Find where the given text appears and provide that cell's center as [X, Y] coordinate. 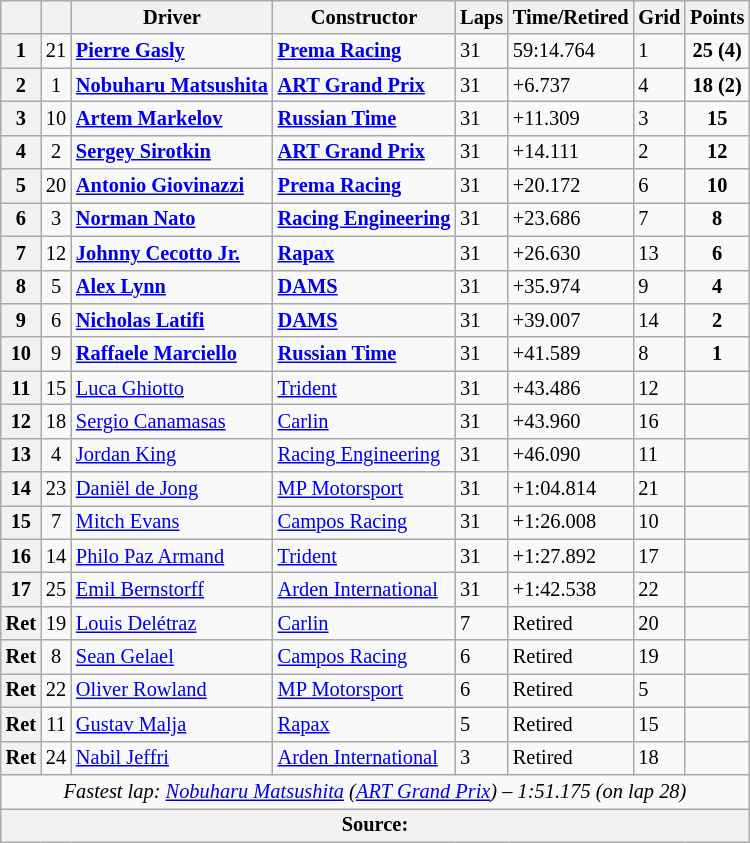
Driver [172, 17]
Laps [482, 17]
+43.486 [571, 388]
25 (4) [717, 51]
Emil Bernstorff [172, 589]
Nabil Jeffri [172, 758]
+39.007 [571, 320]
+1:27.892 [571, 556]
Sergey Sirotkin [172, 152]
Mitch Evans [172, 522]
Pierre Gasly [172, 51]
+23.686 [571, 219]
24 [56, 758]
Alex Lynn [172, 287]
Raffaele Marciello [172, 354]
Artem Markelov [172, 118]
Antonio Giovinazzi [172, 186]
59:14.764 [571, 51]
Time/Retired [571, 17]
+46.090 [571, 455]
Norman Nato [172, 219]
Daniël de Jong [172, 489]
+1:26.008 [571, 522]
Johnny Cecotto Jr. [172, 253]
Points [717, 17]
Louis Delétraz [172, 623]
Philo Paz Armand [172, 556]
+11.309 [571, 118]
+41.589 [571, 354]
Jordan King [172, 455]
Nobuharu Matsushita [172, 85]
+20.172 [571, 186]
Constructor [364, 17]
Nicholas Latifi [172, 320]
+43.960 [571, 421]
Gustav Malja [172, 724]
23 [56, 489]
Sean Gelael [172, 657]
Oliver Rowland [172, 690]
18 (2) [717, 85]
25 [56, 589]
Luca Ghiotto [172, 388]
Grid [660, 17]
Sergio Canamasas [172, 421]
Source: [375, 825]
+35.974 [571, 287]
Fastest lap: Nobuharu Matsushita (ART Grand Prix) – 1:51.175 (on lap 28) [375, 791]
+6.737 [571, 85]
+1:42.538 [571, 589]
+26.630 [571, 253]
+14.111 [571, 152]
+1:04.814 [571, 489]
